Determine the (X, Y) coordinate at the center of the cell enclosing the given text.  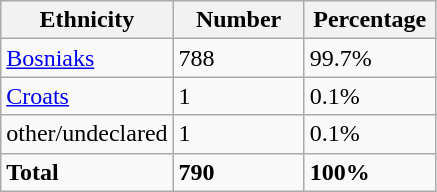
Total (87, 172)
Percentage (370, 20)
788 (238, 58)
Croats (87, 96)
Number (238, 20)
Bosniaks (87, 58)
other/undeclared (87, 134)
790 (238, 172)
100% (370, 172)
Ethnicity (87, 20)
99.7% (370, 58)
